Find where the given text appears and provide that cell's center as [X, Y] coordinate. 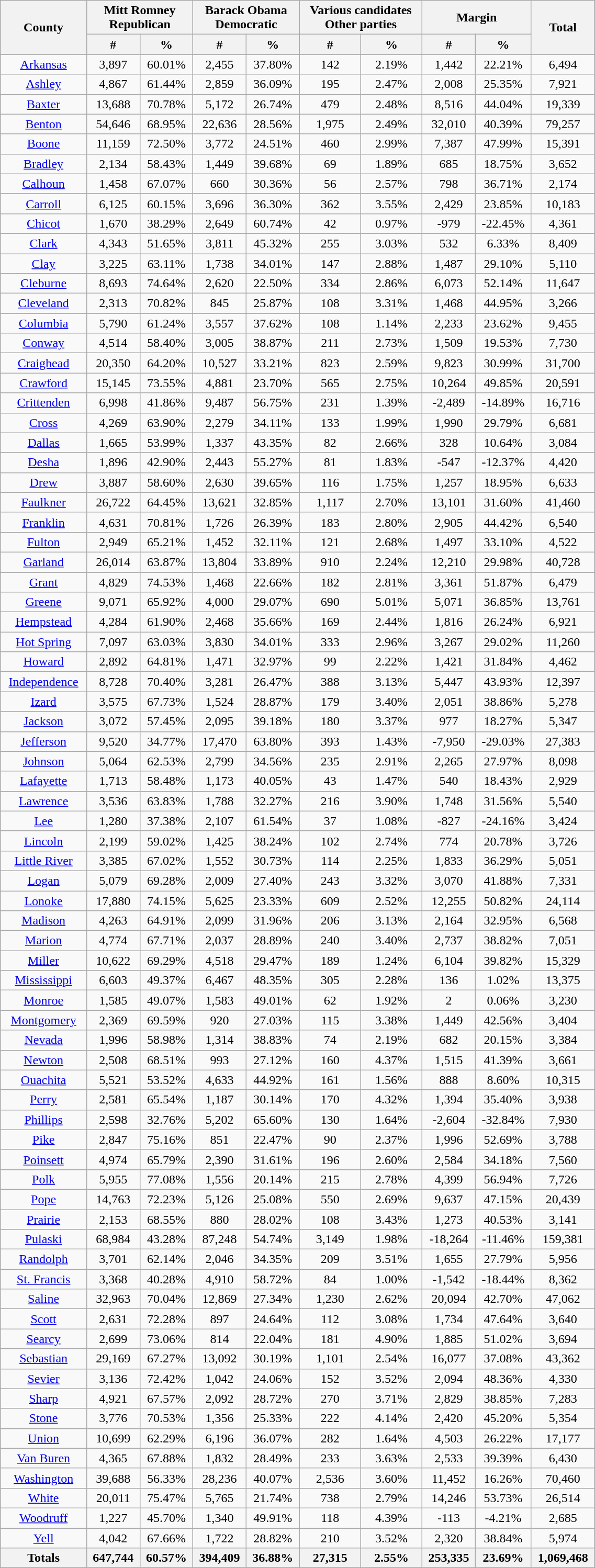
Monroe [44, 1000]
3.37% [391, 721]
5,540 [563, 801]
24.51% [273, 144]
Union [44, 1438]
20.14% [273, 1179]
69.59% [166, 1020]
1,583 [220, 1000]
17,470 [220, 741]
22.47% [273, 1140]
17,880 [113, 900]
23.62% [503, 323]
1,273 [449, 1220]
72.50% [166, 144]
67.02% [166, 861]
2,092 [220, 1398]
4,343 [113, 243]
112 [330, 1319]
6,568 [563, 921]
4.39% [391, 1518]
1,340 [220, 1518]
29.10% [503, 263]
1,230 [330, 1299]
12,869 [220, 1299]
47.99% [503, 144]
67.07% [166, 184]
1,173 [220, 781]
147 [330, 263]
2,009 [220, 881]
56 [330, 184]
70.82% [166, 303]
159,381 [563, 1239]
64.45% [166, 502]
Craighead [44, 363]
41.39% [503, 1060]
25.08% [273, 1199]
Sharp [44, 1398]
169 [330, 622]
2,631 [113, 1319]
888 [449, 1080]
9,520 [113, 741]
40.05% [273, 781]
23.85% [503, 204]
40,728 [563, 562]
Madison [44, 921]
2,265 [449, 761]
2,369 [113, 1020]
2.57% [391, 184]
13,092 [220, 1359]
23.69% [503, 1558]
55.27% [273, 462]
39,688 [113, 1478]
27.03% [273, 1020]
16,077 [449, 1359]
-18,264 [449, 1239]
35.66% [273, 622]
609 [330, 900]
Ouachita [44, 1080]
1.39% [391, 403]
6,633 [563, 482]
65.21% [166, 542]
4,518 [220, 961]
13,688 [113, 104]
63.80% [273, 741]
51.65% [166, 243]
565 [330, 383]
2.24% [391, 562]
4,462 [563, 662]
20,350 [113, 363]
Howard [44, 662]
3.90% [391, 801]
15,145 [113, 383]
38.86% [503, 702]
29.98% [503, 562]
6,681 [563, 423]
1,280 [113, 821]
12,397 [563, 682]
44.42% [503, 522]
4,867 [113, 84]
4,631 [113, 522]
Jefferson [44, 741]
49.07% [166, 1000]
60.01% [166, 64]
13,804 [220, 562]
1.24% [391, 961]
3,225 [113, 263]
1,885 [449, 1339]
Woodruff [44, 1518]
6,125 [113, 204]
215 [330, 1179]
118 [330, 1518]
4,829 [113, 582]
Baxter [44, 104]
67.27% [166, 1359]
67.71% [166, 941]
58.40% [166, 343]
2,829 [449, 1398]
10,622 [113, 961]
7,921 [563, 84]
179 [330, 702]
1,655 [449, 1259]
36.71% [503, 184]
1,748 [449, 801]
993 [220, 1060]
Desha [44, 462]
Total [563, 27]
910 [330, 562]
-12.37% [503, 462]
195 [330, 84]
2.59% [391, 363]
1,487 [449, 263]
6,494 [563, 64]
51.87% [503, 582]
851 [220, 1140]
3,652 [563, 164]
4,522 [563, 542]
1,524 [220, 702]
39.82% [503, 961]
-32.84% [503, 1120]
36.29% [503, 861]
69.29% [166, 961]
Various candidatesOther parties [361, 18]
1,734 [449, 1319]
26.24% [503, 622]
28.56% [273, 124]
6,467 [220, 980]
29.79% [503, 423]
Greene [44, 602]
Logan [44, 881]
3,830 [220, 642]
23.70% [273, 383]
41.86% [166, 403]
22.21% [503, 64]
13,375 [563, 980]
102 [330, 841]
57.45% [166, 721]
5,278 [563, 702]
Mississippi [44, 980]
5,071 [449, 602]
69 [330, 164]
3,404 [563, 1020]
Fulton [44, 542]
26,514 [563, 1498]
28.02% [273, 1220]
2,584 [449, 1159]
37.38% [166, 821]
38.82% [503, 941]
64.91% [166, 921]
Randolph [44, 1259]
36.88% [273, 1558]
1.47% [391, 781]
26,722 [113, 502]
38.84% [503, 1538]
1,722 [220, 1538]
334 [330, 284]
2,094 [449, 1379]
4,365 [113, 1458]
0.06% [503, 1000]
22.04% [273, 1339]
Polk [44, 1179]
1,442 [449, 64]
460 [330, 144]
Washington [44, 1478]
1.56% [391, 1080]
Jackson [44, 721]
8,728 [113, 682]
43,362 [563, 1359]
Independence [44, 682]
61.44% [166, 84]
10,315 [563, 1080]
Crawford [44, 383]
39.39% [503, 1458]
4.37% [391, 1060]
64.81% [166, 662]
3,384 [563, 1040]
61.90% [166, 622]
3,361 [449, 582]
13,621 [220, 502]
3.63% [391, 1458]
43.35% [273, 443]
7,097 [113, 642]
70.81% [166, 522]
Bradley [44, 164]
-547 [449, 462]
1.43% [391, 741]
5,955 [113, 1179]
26.74% [273, 104]
Lonoke [44, 900]
Boone [44, 144]
738 [330, 1498]
685 [449, 164]
5,354 [563, 1418]
550 [330, 1199]
2,429 [449, 204]
1,394 [449, 1100]
40.07% [273, 1478]
50.82% [503, 900]
231 [330, 403]
68.55% [166, 1220]
-1,542 [449, 1279]
49.01% [273, 1000]
34.18% [503, 1159]
2,536 [330, 1478]
3,136 [113, 1379]
25.87% [273, 303]
31.61% [273, 1159]
72.42% [166, 1379]
3,772 [220, 144]
5,790 [113, 323]
647,744 [113, 1558]
Garland [44, 562]
2,107 [220, 821]
27.40% [273, 881]
31.96% [273, 921]
9,071 [113, 602]
63.03% [166, 642]
38.83% [273, 1040]
2,799 [220, 761]
35.40% [503, 1100]
5,110 [563, 263]
1,101 [330, 1359]
210 [330, 1538]
2.70% [391, 502]
4,269 [113, 423]
2.99% [391, 144]
-29.03% [503, 741]
161 [330, 1080]
40.39% [503, 124]
Phillips [44, 1120]
3,661 [563, 1060]
328 [449, 443]
41,460 [563, 502]
-18.44% [503, 1279]
2.91% [391, 761]
27.12% [273, 1060]
68.51% [166, 1060]
31.56% [503, 801]
3,281 [220, 682]
1,670 [113, 223]
36.07% [273, 1438]
11,260 [563, 642]
74 [330, 1040]
1,337 [220, 443]
61.24% [166, 323]
Sebastian [44, 1359]
32,010 [449, 124]
20,439 [563, 1199]
44.04% [503, 104]
209 [330, 1259]
3,776 [113, 1418]
3,536 [113, 801]
3.51% [391, 1259]
3,424 [563, 821]
10,699 [113, 1438]
14,246 [449, 1498]
2,533 [449, 1458]
690 [330, 602]
Franklin [44, 522]
682 [449, 1040]
-24.16% [503, 821]
-2,489 [449, 403]
3,267 [449, 642]
2.44% [391, 622]
2.49% [391, 124]
235 [330, 761]
3,368 [113, 1279]
77.08% [166, 1179]
1,585 [113, 1000]
-4.21% [503, 1518]
Cross [44, 423]
Lincoln [44, 841]
43.93% [503, 682]
73.55% [166, 383]
70,460 [563, 1478]
532 [449, 243]
2,859 [220, 84]
3.32% [391, 881]
3,084 [563, 443]
38.87% [273, 343]
216 [330, 801]
2,620 [220, 284]
1,990 [449, 423]
362 [330, 204]
2,390 [220, 1159]
12,255 [449, 900]
2.86% [391, 284]
5,974 [563, 1538]
1,788 [220, 801]
26,014 [113, 562]
814 [220, 1339]
27.34% [273, 1299]
1,425 [220, 841]
2.47% [391, 84]
121 [330, 542]
4,774 [113, 941]
60.15% [166, 204]
19.53% [503, 343]
3.03% [391, 243]
3,070 [449, 881]
1,452 [220, 542]
45.20% [503, 1418]
3,557 [220, 323]
Sevier [44, 1379]
Searcy [44, 1339]
42.56% [503, 1020]
Columbia [44, 323]
3,726 [563, 841]
28.89% [273, 941]
Benton [44, 124]
18.75% [503, 164]
1,421 [449, 662]
1,314 [220, 1040]
30.19% [273, 1359]
660 [220, 184]
Dallas [44, 443]
27,383 [563, 741]
62 [330, 1000]
74.15% [166, 900]
37.62% [273, 323]
48.36% [503, 1379]
32.97% [273, 662]
20,591 [563, 383]
27.79% [503, 1259]
1,556 [220, 1179]
2,099 [220, 921]
37.08% [503, 1359]
1.98% [391, 1239]
4,974 [113, 1159]
39.18% [273, 721]
6,430 [563, 1458]
1,187 [220, 1100]
42.70% [503, 1299]
Cleveland [44, 303]
3.43% [391, 1220]
Miller [44, 961]
3,938 [563, 1100]
25.35% [503, 84]
38.85% [503, 1398]
22.66% [273, 582]
Ashley [44, 84]
5,521 [113, 1080]
8,098 [563, 761]
67.57% [166, 1398]
243 [330, 881]
2,443 [220, 462]
4,910 [220, 1279]
18.95% [503, 482]
18.43% [503, 781]
63.83% [166, 801]
49.91% [273, 1518]
5,956 [563, 1259]
14,763 [113, 1199]
2,320 [449, 1538]
Van Buren [44, 1458]
31,700 [563, 363]
1,257 [449, 482]
255 [330, 243]
3,266 [563, 303]
20,094 [449, 1299]
9,637 [449, 1199]
20,011 [113, 1498]
2,699 [113, 1339]
65.54% [166, 1100]
7,560 [563, 1159]
Perry [44, 1100]
County [44, 27]
2.54% [391, 1359]
1.89% [391, 164]
2.80% [391, 522]
116 [330, 482]
-979 [449, 223]
2.81% [391, 582]
63.87% [166, 562]
3.71% [391, 1398]
3.08% [391, 1319]
47.15% [503, 1199]
25.33% [273, 1418]
16,716 [563, 403]
1,117 [330, 502]
2.52% [391, 900]
6.33% [503, 243]
Scott [44, 1319]
60.74% [273, 223]
2,581 [113, 1100]
44.95% [503, 303]
270 [330, 1398]
24.64% [273, 1319]
1,833 [449, 861]
79,257 [563, 124]
4,514 [113, 343]
61.54% [273, 821]
-11.46% [503, 1239]
2.66% [391, 443]
2,598 [113, 1120]
1,816 [449, 622]
29.02% [503, 642]
Faulkner [44, 502]
84 [330, 1279]
52.69% [503, 1140]
64.20% [166, 363]
32,963 [113, 1299]
48.35% [273, 980]
282 [330, 1438]
68,984 [113, 1239]
Izard [44, 702]
4,000 [220, 602]
7,387 [449, 144]
32.85% [273, 502]
4.14% [391, 1418]
115 [330, 1020]
32.95% [503, 921]
15,329 [563, 961]
133 [330, 423]
2,233 [449, 323]
47,062 [563, 1299]
Barack ObamaDemocratic [246, 18]
3,694 [563, 1339]
6,073 [449, 284]
388 [330, 682]
2,279 [220, 423]
43.28% [166, 1239]
2.60% [391, 1159]
142 [330, 64]
4,881 [220, 383]
28.49% [273, 1458]
Saline [44, 1299]
1.83% [391, 462]
2,630 [220, 482]
4.32% [391, 1100]
74.53% [166, 582]
Hempstead [44, 622]
Prairie [44, 1220]
Lafayette [44, 781]
1.08% [391, 821]
65.60% [273, 1120]
2.69% [391, 1199]
42.90% [166, 462]
White [44, 1498]
36.85% [503, 602]
4.90% [391, 1339]
31.60% [503, 502]
5,064 [113, 761]
4,503 [449, 1438]
99 [330, 662]
Pope [44, 1199]
0.97% [391, 223]
8,693 [113, 284]
Lee [44, 821]
36.09% [273, 84]
81 [330, 462]
Grant [44, 582]
2,134 [113, 164]
22,636 [220, 124]
42 [330, 223]
1,042 [220, 1379]
222 [330, 1418]
32.76% [166, 1120]
Johnson [44, 761]
36.30% [273, 204]
67.66% [166, 1538]
2,037 [220, 941]
5,079 [113, 881]
75.47% [166, 1498]
3,897 [113, 64]
Montgomery [44, 1020]
38.24% [273, 841]
2,508 [113, 1060]
3.31% [391, 303]
3,575 [113, 702]
2,905 [449, 522]
45.70% [166, 1518]
880 [220, 1220]
170 [330, 1100]
Pike [44, 1140]
54,646 [113, 124]
2.48% [391, 104]
-14.89% [503, 403]
33.10% [503, 542]
540 [449, 781]
2.73% [391, 343]
49.37% [166, 980]
9,487 [220, 403]
4,361 [563, 223]
6,104 [449, 961]
70.78% [166, 104]
69.28% [166, 881]
3,230 [563, 1000]
31.84% [503, 662]
240 [330, 941]
60.57% [166, 1558]
20.15% [503, 1040]
45.32% [273, 243]
41.88% [503, 881]
5,051 [563, 861]
73.06% [166, 1339]
82 [330, 443]
4,921 [113, 1398]
30.99% [503, 363]
65.79% [166, 1159]
27,315 [330, 1558]
53.73% [503, 1498]
52.14% [503, 284]
1,497 [449, 542]
2,847 [113, 1140]
Calhoun [44, 184]
2,199 [113, 841]
72.28% [166, 1319]
1,069,468 [563, 1558]
977 [449, 721]
30.36% [273, 184]
6,479 [563, 582]
4,042 [113, 1538]
1,356 [220, 1418]
17,177 [563, 1438]
63.11% [166, 263]
11,647 [563, 284]
Drew [44, 482]
62.29% [166, 1438]
13,101 [449, 502]
70.40% [166, 682]
54.74% [273, 1239]
7,331 [563, 881]
206 [330, 921]
6,998 [113, 403]
Lawrence [44, 801]
Mitt RomneyRepublican [139, 18]
3,701 [113, 1259]
2,174 [563, 184]
1.75% [391, 482]
7,930 [563, 1120]
-7,950 [449, 741]
2,051 [449, 702]
24,114 [563, 900]
2.28% [391, 980]
1.00% [391, 1279]
29.07% [273, 602]
30.14% [273, 1100]
3,141 [563, 1220]
2,929 [563, 781]
7,726 [563, 1179]
23.33% [273, 900]
34.11% [273, 423]
Little River [44, 861]
5.01% [391, 602]
1,458 [113, 184]
181 [330, 1339]
180 [330, 721]
16.26% [503, 1478]
3,696 [220, 204]
4,399 [449, 1179]
34.77% [166, 741]
9,455 [563, 323]
32.11% [273, 542]
33.89% [273, 562]
Cleburne [44, 284]
7,283 [563, 1398]
3,640 [563, 1319]
1,738 [220, 263]
68.95% [166, 124]
1,726 [220, 522]
58.98% [166, 1040]
3,788 [563, 1140]
3.38% [391, 1020]
15,391 [563, 144]
47.64% [503, 1319]
37 [330, 821]
26.39% [273, 522]
7,730 [563, 343]
7,051 [563, 941]
393 [330, 741]
2,008 [449, 84]
394,409 [220, 1558]
11,159 [113, 144]
59.02% [166, 841]
2.37% [391, 1140]
8,409 [563, 243]
Clay [44, 263]
67.88% [166, 1458]
130 [330, 1120]
-2,604 [449, 1120]
Conway [44, 343]
1,227 [113, 1518]
3,385 [113, 861]
136 [449, 980]
4,420 [563, 462]
24.06% [273, 1379]
26.22% [503, 1438]
5,202 [220, 1120]
333 [330, 642]
56.75% [273, 403]
3,811 [220, 243]
St. Francis [44, 1279]
29,169 [113, 1359]
2,095 [220, 721]
2,892 [113, 662]
Yell [44, 1538]
10.64% [503, 443]
2 [449, 1000]
2.75% [391, 383]
1,509 [449, 343]
774 [449, 841]
39.68% [273, 164]
87,248 [220, 1239]
28,236 [220, 1478]
Nevada [44, 1040]
74.64% [166, 284]
3,072 [113, 721]
6,603 [113, 980]
-113 [449, 1518]
920 [220, 1020]
37.80% [273, 64]
823 [330, 363]
211 [330, 343]
62.14% [166, 1259]
Clark [44, 243]
19,339 [563, 104]
40.53% [503, 1220]
4,633 [220, 1080]
12,210 [449, 562]
5,765 [220, 1498]
-827 [449, 821]
3.55% [391, 204]
2.68% [391, 542]
Newton [44, 1060]
2,455 [220, 64]
Stone [44, 1418]
1.92% [391, 1000]
39.65% [273, 482]
75.16% [166, 1140]
2.25% [391, 861]
6,196 [220, 1438]
479 [330, 104]
32.27% [273, 801]
5,625 [220, 900]
2,313 [113, 303]
5,347 [563, 721]
20.78% [503, 841]
2,164 [449, 921]
2,685 [563, 1518]
53.99% [166, 443]
10,183 [563, 204]
1.14% [391, 323]
189 [330, 961]
65.92% [166, 602]
Crittenden [44, 403]
34.56% [273, 761]
845 [220, 303]
2,737 [449, 941]
2.22% [391, 662]
5,126 [220, 1199]
Margin [477, 18]
Carroll [44, 204]
49.85% [503, 383]
1.02% [503, 980]
Totals [44, 1558]
22.50% [273, 284]
34.35% [273, 1259]
Hot Spring [44, 642]
2.96% [391, 642]
13,761 [563, 602]
30.73% [273, 861]
40.28% [166, 1279]
1.99% [391, 423]
5,447 [449, 682]
897 [220, 1319]
67.73% [166, 702]
53.52% [166, 1080]
Marion [44, 941]
2,468 [220, 622]
58.48% [166, 781]
2,649 [220, 223]
10,527 [220, 363]
6,540 [563, 522]
3.60% [391, 1478]
4,263 [113, 921]
5,172 [220, 104]
Arkansas [44, 64]
2,153 [113, 1220]
8,516 [449, 104]
1,665 [113, 443]
11,452 [449, 1478]
4,284 [113, 622]
51.02% [503, 1339]
18.27% [503, 721]
6,921 [563, 622]
114 [330, 861]
4,330 [563, 1379]
10,264 [449, 383]
160 [330, 1060]
8,362 [563, 1279]
63.90% [166, 423]
58.72% [273, 1279]
3,005 [220, 343]
2.74% [391, 841]
1,713 [113, 781]
2,046 [220, 1259]
1,515 [449, 1060]
29.47% [273, 961]
38.29% [166, 223]
Pulaski [44, 1239]
183 [330, 522]
2.78% [391, 1179]
56.33% [166, 1478]
9,823 [449, 363]
27.97% [503, 761]
58.60% [166, 482]
28.87% [273, 702]
2.79% [391, 1498]
2,949 [113, 542]
305 [330, 980]
72.23% [166, 1199]
798 [449, 184]
253,335 [449, 1558]
33.21% [273, 363]
44.92% [273, 1080]
2,420 [449, 1418]
8.60% [503, 1080]
70.04% [166, 1299]
43 [330, 781]
58.43% [166, 164]
56.94% [503, 1179]
28.72% [273, 1398]
26.47% [273, 682]
1,975 [330, 124]
1,471 [220, 662]
90 [330, 1140]
152 [330, 1379]
2.88% [391, 263]
Chicot [44, 223]
2.55% [391, 1558]
3,887 [113, 482]
21.74% [273, 1498]
182 [330, 582]
-22.45% [503, 223]
3,149 [330, 1239]
62.53% [166, 761]
28.82% [273, 1538]
2.62% [391, 1299]
196 [330, 1159]
Poinsett [44, 1159]
70.53% [166, 1418]
1,832 [220, 1458]
233 [330, 1458]
1,896 [113, 462]
1,552 [220, 861]
